Output the [X, Y] coordinate of the center of the cell containing the given text.  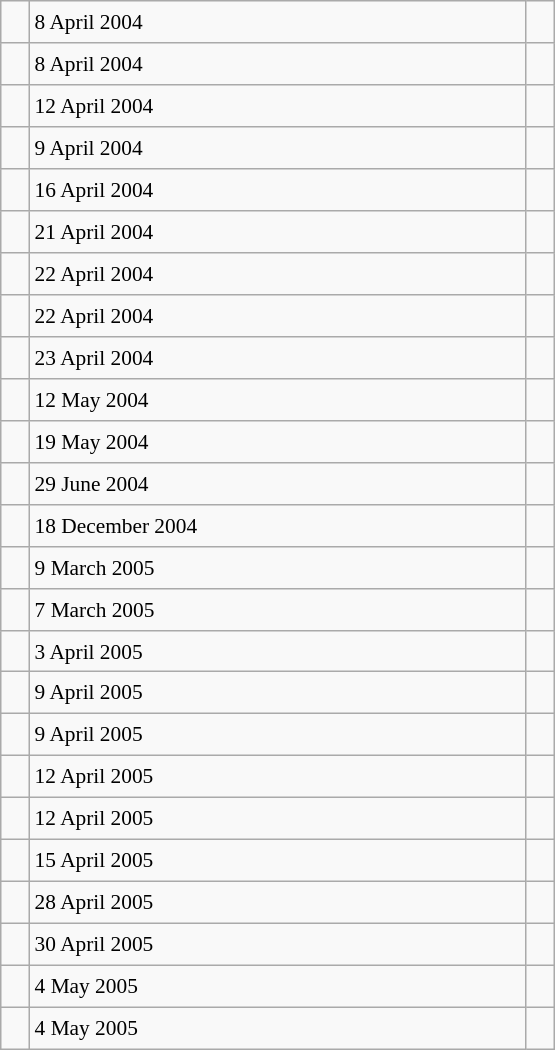
12 April 2004 [278, 106]
12 May 2004 [278, 399]
30 April 2005 [278, 945]
15 April 2005 [278, 861]
21 April 2004 [278, 232]
7 March 2005 [278, 609]
28 April 2005 [278, 903]
29 June 2004 [278, 483]
3 April 2005 [278, 651]
9 April 2004 [278, 148]
23 April 2004 [278, 358]
18 December 2004 [278, 525]
9 March 2005 [278, 567]
19 May 2004 [278, 441]
16 April 2004 [278, 190]
